Return (x, y) of the center of cell containing provided text 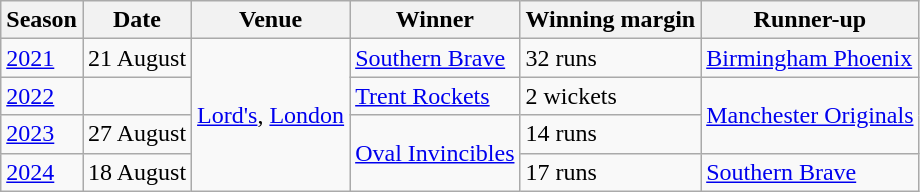
Runner-up (810, 20)
2024 (42, 172)
2 wickets (610, 96)
27 August (136, 134)
Winning margin (610, 20)
2022 (42, 96)
Date (136, 20)
21 August (136, 58)
Winner (435, 20)
Manchester Originals (810, 115)
17 runs (610, 172)
2023 (42, 134)
Oval Invincibles (435, 153)
Season (42, 20)
Lord's, London (271, 115)
32 runs (610, 58)
Trent Rockets (435, 96)
14 runs (610, 134)
18 August (136, 172)
Venue (271, 20)
2021 (42, 58)
Birmingham Phoenix (810, 58)
